Search for the cell housing the specified text and yield its (x, y) center coordinate. 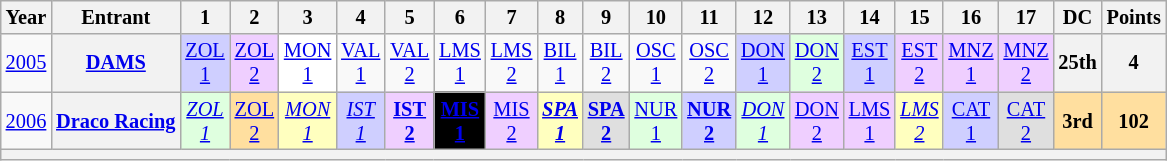
2005 (26, 63)
NUR2 (709, 121)
10 (656, 17)
6 (460, 17)
25th (1077, 63)
IST2 (410, 121)
2006 (26, 121)
16 (970, 17)
OSC2 (709, 63)
IST1 (360, 121)
3 (308, 17)
BIL1 (560, 63)
BIL2 (606, 63)
3rd (1077, 121)
11 (709, 17)
13 (817, 17)
MNZ2 (1026, 63)
15 (919, 17)
DAMS (116, 63)
8 (560, 17)
MIS1 (460, 121)
2 (254, 17)
VAL2 (410, 63)
EST2 (919, 63)
MNZ1 (970, 63)
7 (512, 17)
MIS2 (512, 121)
CAT1 (970, 121)
5 (410, 17)
DC (1077, 17)
9 (606, 17)
14 (870, 17)
SPA1 (560, 121)
Draco Racing (116, 121)
SPA2 (606, 121)
102 (1134, 121)
EST1 (870, 63)
VAL1 (360, 63)
CAT2 (1026, 121)
Entrant (116, 17)
OSC1 (656, 63)
Points (1134, 17)
Year (26, 17)
17 (1026, 17)
1 (204, 17)
12 (763, 17)
NUR1 (656, 121)
